For the text-containing cell, return its midpoint in (x, y) coordinate format. 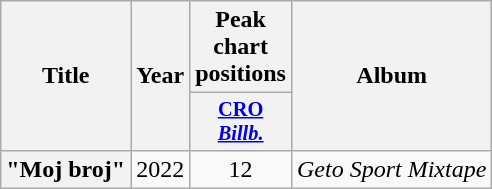
Title (66, 76)
12 (241, 169)
Peak chart positions (241, 47)
CROBillb. (241, 122)
Year (160, 76)
Album (391, 76)
2022 (160, 169)
"Moj broj" (66, 169)
Geto Sport Mixtape (391, 169)
